Pinpoint the cell where the given text exists, returning its [x, y] midpoint coordinate. 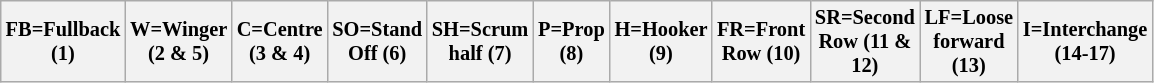
P=Prop (8) [571, 41]
SR=Second Row (11 & 12) [865, 41]
FR=Front Row (10) [761, 41]
C=Centre (3 & 4) [280, 41]
W=Winger (2 & 5) [178, 41]
SH=Scrum half (7) [480, 41]
LF=Loose forward (13) [969, 41]
I=Interchange (14-17) [1085, 41]
H=Hooker (9) [661, 41]
FB=Fullback (1) [63, 41]
SO=Stand Off (6) [376, 41]
